Output the [x, y] coordinate of the center of the cell containing the given text.  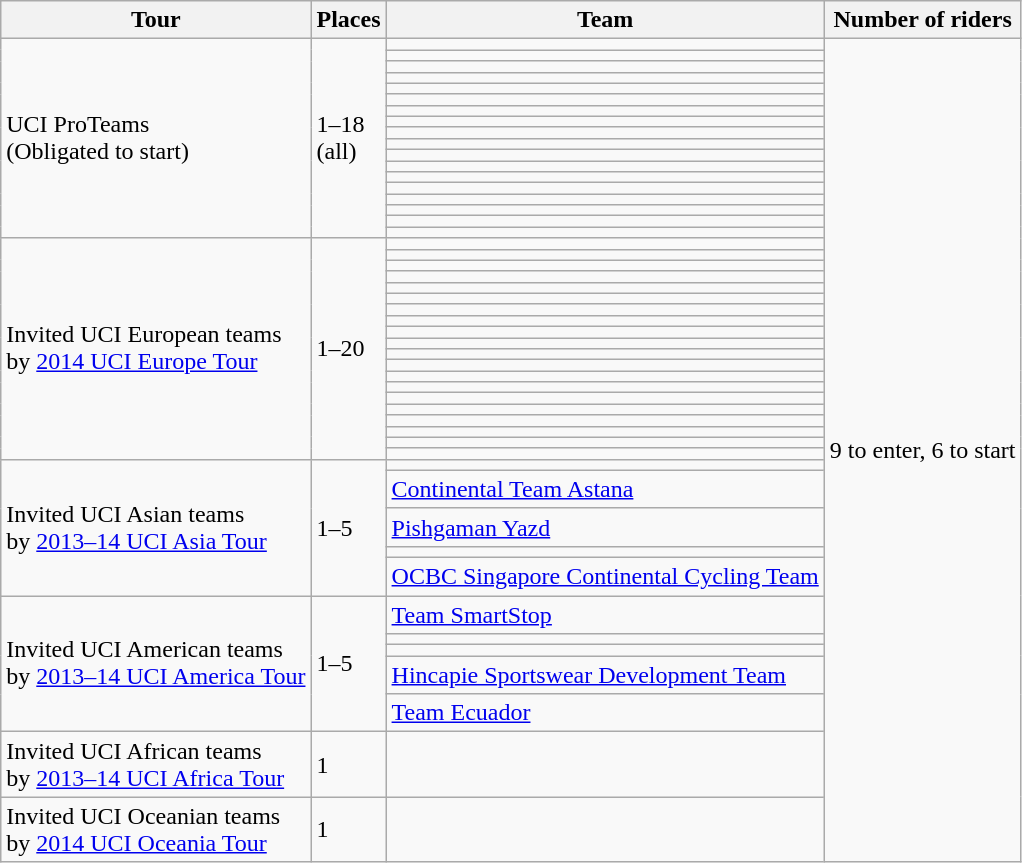
Number of riders [922, 20]
1–20 [348, 348]
Invited UCI Asian teamsby 2013–14 UCI Asia Tour [156, 527]
Tour [156, 20]
Invited UCI European teamsby 2014 UCI Europe Tour [156, 348]
Team [605, 20]
UCI ProTeams(Obligated to start) [156, 138]
Places [348, 20]
9 to enter, 6 to start [922, 450]
Invited UCI Oceanian teamsby 2014 UCI Oceania Tour [156, 830]
1–18(all) [348, 138]
Continental Team Astana [605, 489]
Team Ecuador [605, 713]
Team SmartStop [605, 615]
Invited UCI African teamsby 2013–14 UCI Africa Tour [156, 764]
Pishgaman Yazd [605, 527]
OCBC Singapore Continental Cycling Team [605, 576]
Hincapie Sportswear Development Team [605, 675]
Invited UCI American teamsby 2013–14 UCI America Tour [156, 664]
